Locate the cell with the specified text and output its (X, Y) center coordinate. 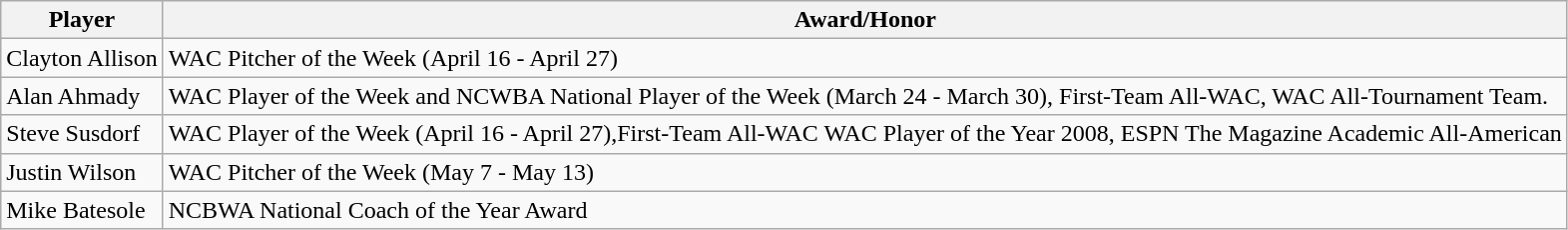
Clayton Allison (82, 58)
WAC Pitcher of the Week (April 16 - April 27) (864, 58)
Award/Honor (864, 20)
WAC Pitcher of the Week (May 7 - May 13) (864, 172)
Mike Batesole (82, 210)
Alan Ahmady (82, 96)
Steve Susdorf (82, 134)
Justin Wilson (82, 172)
WAC Player of the Week (April 16 - April 27),First-Team All-WAC WAC Player of the Year 2008, ESPN The Magazine Academic All-American (864, 134)
Player (82, 20)
NCBWA National Coach of the Year Award (864, 210)
WAC Player of the Week and NCWBA National Player of the Week (March 24 - March 30), First-Team All-WAC, WAC All-Tournament Team. (864, 96)
